Output the (X, Y) coordinate of the center of the cell containing the given text.  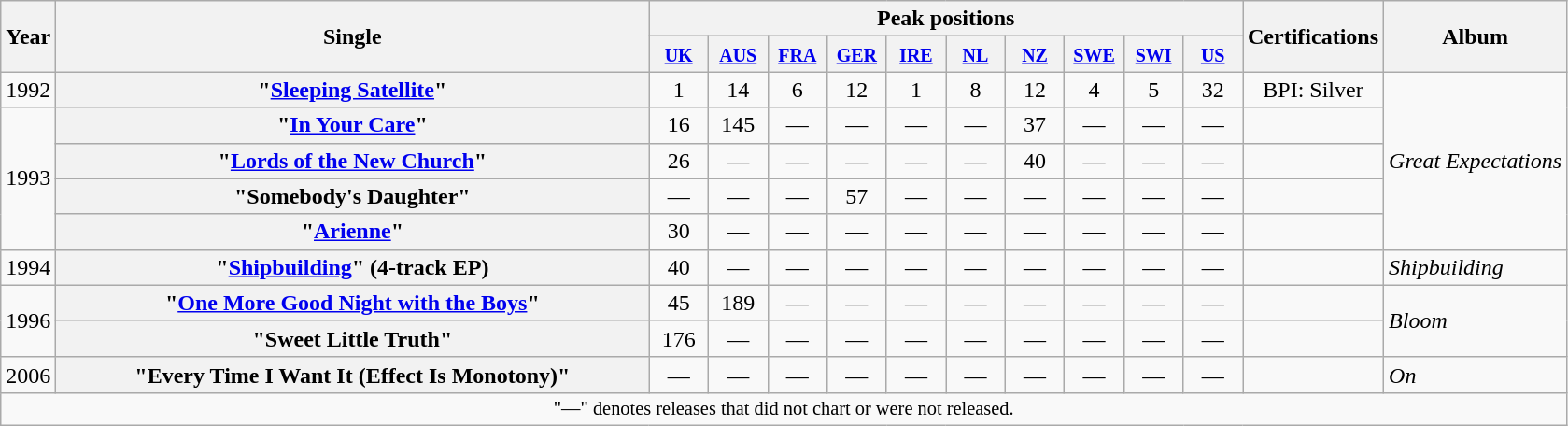
UK (679, 54)
8 (976, 90)
Great Expectations (1476, 161)
"Shipbuilding" (4-track EP) (353, 267)
37 (1035, 125)
On (1476, 375)
FRA (798, 54)
SWE (1095, 54)
AUS (738, 54)
1994 (28, 267)
Bloom (1476, 320)
145 (738, 125)
GER (857, 54)
NZ (1035, 54)
26 (679, 161)
32 (1213, 90)
Shipbuilding (1476, 267)
Album (1476, 36)
45 (679, 303)
IRE (916, 54)
Year (28, 36)
"—" denotes releases that did not chart or were not released. (784, 409)
"One More Good Night with the Boys" (353, 303)
Single (353, 36)
BPI: Silver (1313, 90)
1992 (28, 90)
Certifications (1313, 36)
176 (679, 338)
NL (976, 54)
5 (1153, 90)
"Every Time I Want It (Effect Is Monotony)" (353, 375)
"Sweet Little Truth" (353, 338)
4 (1095, 90)
6 (798, 90)
1993 (28, 178)
30 (679, 232)
189 (738, 303)
"Sleeping Satellite" (353, 90)
"Somebody's Daughter" (353, 196)
1996 (28, 320)
"Arienne" (353, 232)
14 (738, 90)
SWI (1153, 54)
Peak positions (946, 19)
US (1213, 54)
"In Your Care" (353, 125)
"Lords of the New Church" (353, 161)
2006 (28, 375)
16 (679, 125)
57 (857, 196)
